Return [x, y] of the center of cell containing provided text 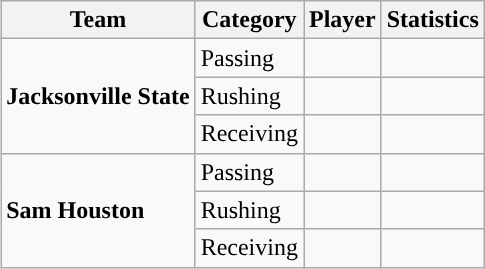
Player [343, 20]
Sam Houston [98, 210]
Statistics [432, 20]
Jacksonville State [98, 96]
Category [249, 20]
Team [98, 20]
